Identify which cell holds the provided text, then report its (X, Y) central coordinate. 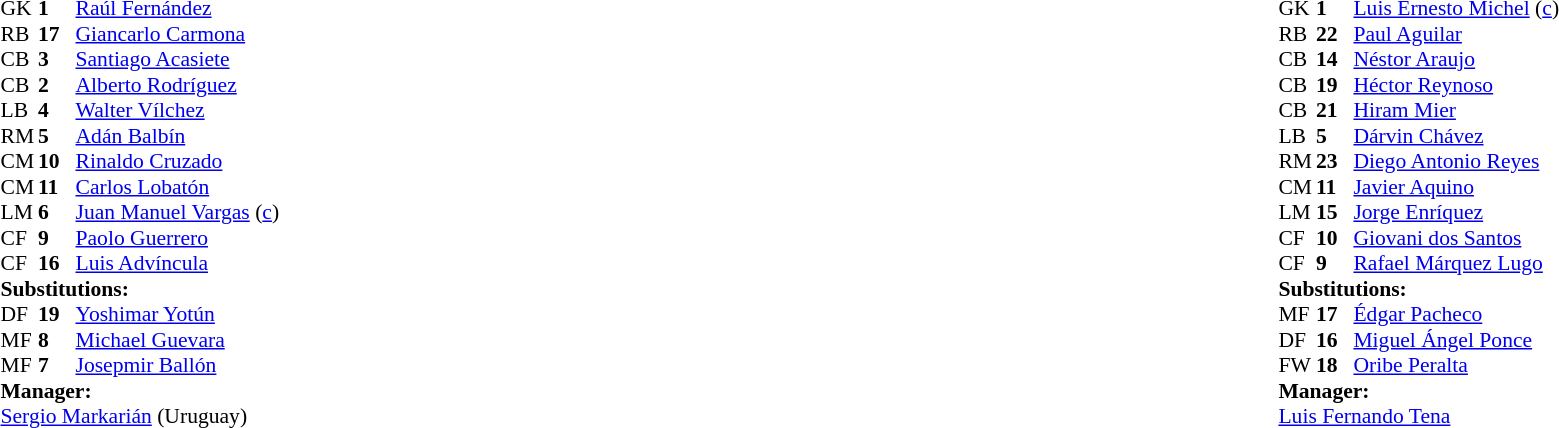
Miguel Ángel Ponce (1456, 340)
Rafael Márquez Lugo (1456, 263)
Paul Aguilar (1456, 34)
Juan Manuel Vargas (c) (178, 213)
Josepmir Ballón (178, 365)
Walter Vílchez (178, 111)
Néstor Araujo (1456, 59)
4 (57, 111)
Diego Antonio Reyes (1456, 161)
Édgar Pacheco (1456, 315)
3 (57, 59)
Luis Advíncula (178, 263)
2 (57, 85)
Rinaldo Cruzado (178, 161)
15 (1335, 213)
22 (1335, 34)
Giovani dos Santos (1456, 238)
Héctor Reynoso (1456, 85)
Giancarlo Carmona (178, 34)
Paolo Guerrero (178, 238)
Jorge Enríquez (1456, 213)
Carlos Lobatón (178, 187)
21 (1335, 111)
7 (57, 365)
14 (1335, 59)
Yoshimar Yotún (178, 315)
FW (1297, 365)
18 (1335, 365)
6 (57, 213)
Alberto Rodríguez (178, 85)
Hiram Mier (1456, 111)
8 (57, 340)
Oribe Peralta (1456, 365)
Santiago Acasiete (178, 59)
Michael Guevara (178, 340)
Javier Aquino (1456, 187)
Dárvin Chávez (1456, 136)
Adán Balbín (178, 136)
23 (1335, 161)
